Return [X, Y] of the center of cell containing provided text 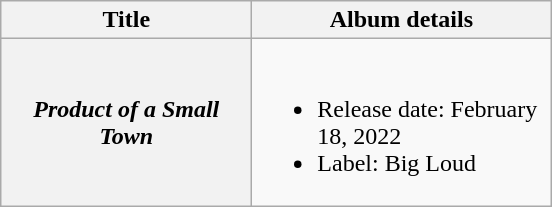
Album details [402, 20]
Title [126, 20]
Release date: February 18, 2022Label: Big Loud [402, 122]
Product of a Small Town [126, 122]
